Find where the given text appears and provide that cell's center as [X, Y] coordinate. 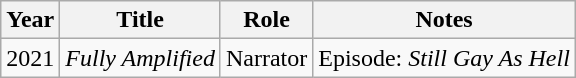
Fully Amplified [140, 58]
Year [30, 20]
Role [266, 20]
Narrator [266, 58]
Notes [444, 20]
Title [140, 20]
2021 [30, 58]
Episode: Still Gay As Hell [444, 58]
